Determine the (X, Y) coordinate at the center of the cell enclosing the given text.  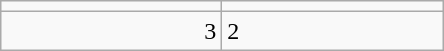
3 (112, 31)
2 (332, 31)
